For the text-containing cell, return its midpoint in [X, Y] coordinate format. 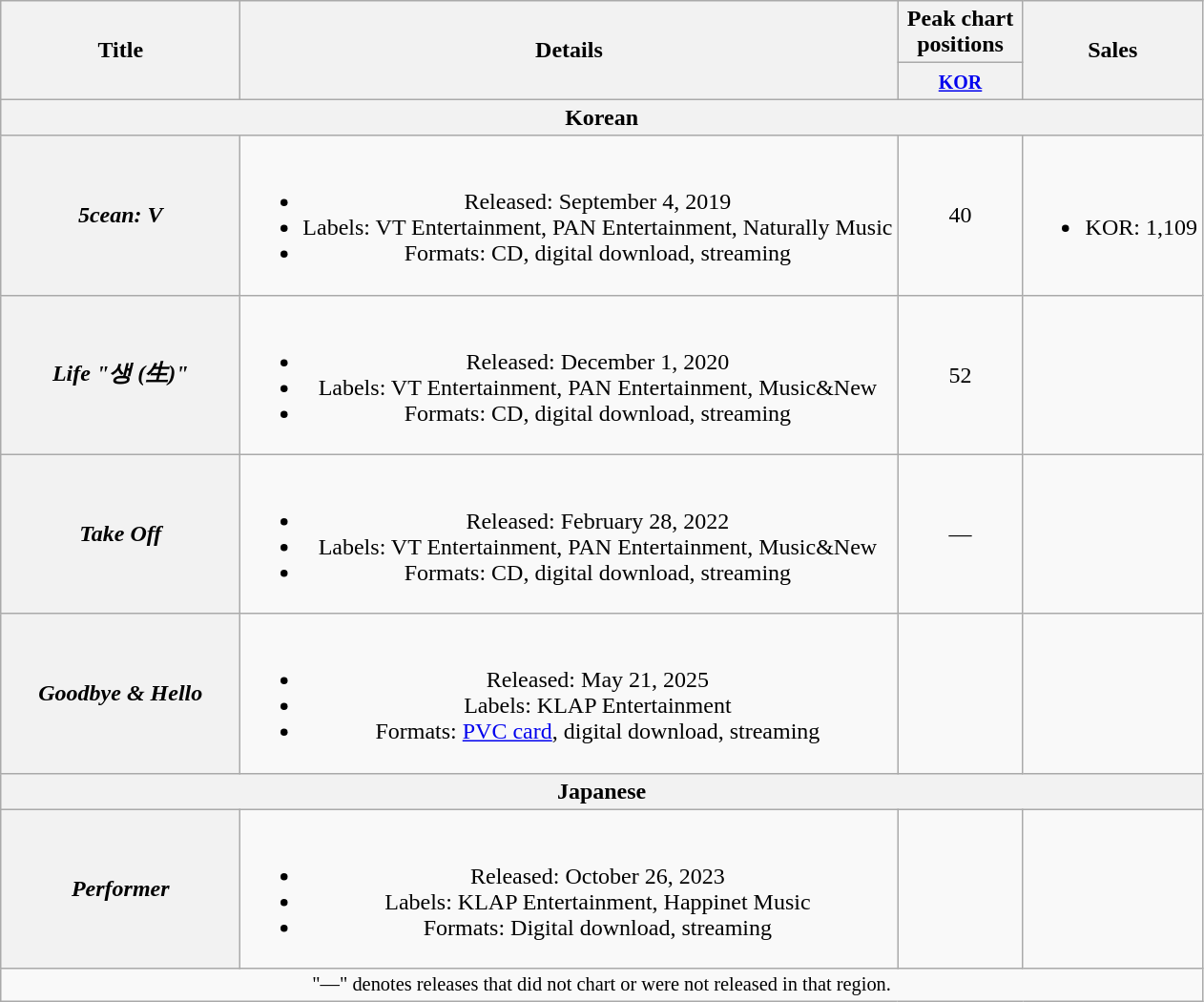
Released: October 26, 2023Labels: KLAP Entertainment, Happinet MusicFormats: Digital download, streaming [569, 889]
Take Off [120, 534]
Japanese [602, 791]
KOR: 1,109 [1112, 216]
"—" denotes releases that did not chart or were not released in that region. [602, 985]
40 [960, 216]
Released: September 4, 2019Labels: VT Entertainment, PAN Entertainment, Naturally MusicFormats: CD, digital download, streaming [569, 216]
Korean [602, 117]
Released: December 1, 2020Labels: VT Entertainment, PAN Entertainment, Music&NewFormats: CD, digital download, streaming [569, 374]
Performer [120, 889]
— [960, 534]
Title [120, 50]
Life "생 (生)" [120, 374]
Sales [1112, 50]
52 [960, 374]
Goodbye & Hello [120, 693]
Details [569, 50]
KOR [960, 81]
Released: May 21, 2025Labels: KLAP EntertainmentFormats: PVC card, digital download, streaming [569, 693]
Peak chart positions [960, 32]
Released: February 28, 2022Labels: VT Entertainment, PAN Entertainment, Music&NewFormats: CD, digital download, streaming [569, 534]
5cean: V [120, 216]
